Output the [X, Y] coordinate of the center of the cell containing the given text.  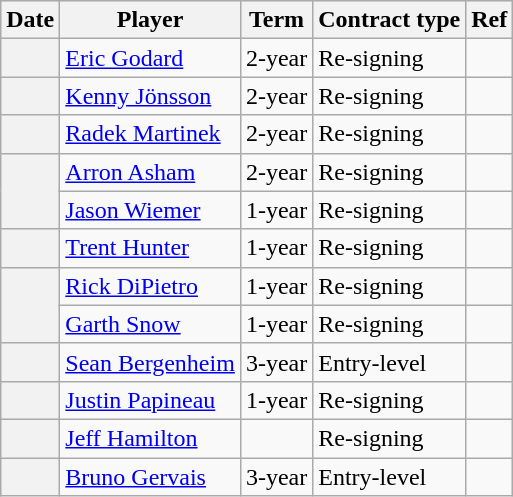
Term [276, 20]
Sean Bergenheim [150, 362]
Date [30, 20]
Justin Papineau [150, 400]
Player [150, 20]
Rick DiPietro [150, 286]
Jason Wiemer [150, 210]
Trent Hunter [150, 248]
Ref [490, 20]
Bruno Gervais [150, 477]
Jeff Hamilton [150, 438]
Arron Asham [150, 172]
Eric Godard [150, 58]
Radek Martinek [150, 134]
Garth Snow [150, 324]
Kenny Jönsson [150, 96]
Contract type [390, 20]
